Capture the cell that displays the provided text and extract its [x, y] central coordinate. 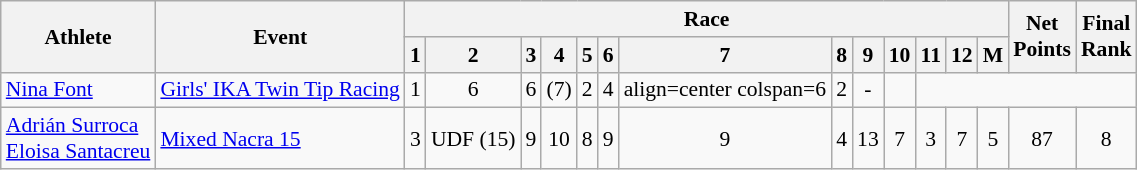
(7) [558, 90]
FinalRank [1106, 36]
UDF (15) [474, 138]
Girls' IKA Twin Tip Racing [280, 90]
13 [868, 138]
11 [930, 55]
Adrián Surroca Eloisa Santacreu [78, 138]
M [994, 55]
Event [280, 36]
Mixed Nacra 15 [280, 138]
Nina Font [78, 90]
NetPoints [1042, 36]
12 [962, 55]
- [868, 90]
87 [1042, 138]
Race [706, 19]
align=center colspan=6 [725, 90]
Athlete [78, 36]
